Determine the (X, Y) coordinate at the center of the cell enclosing the given text.  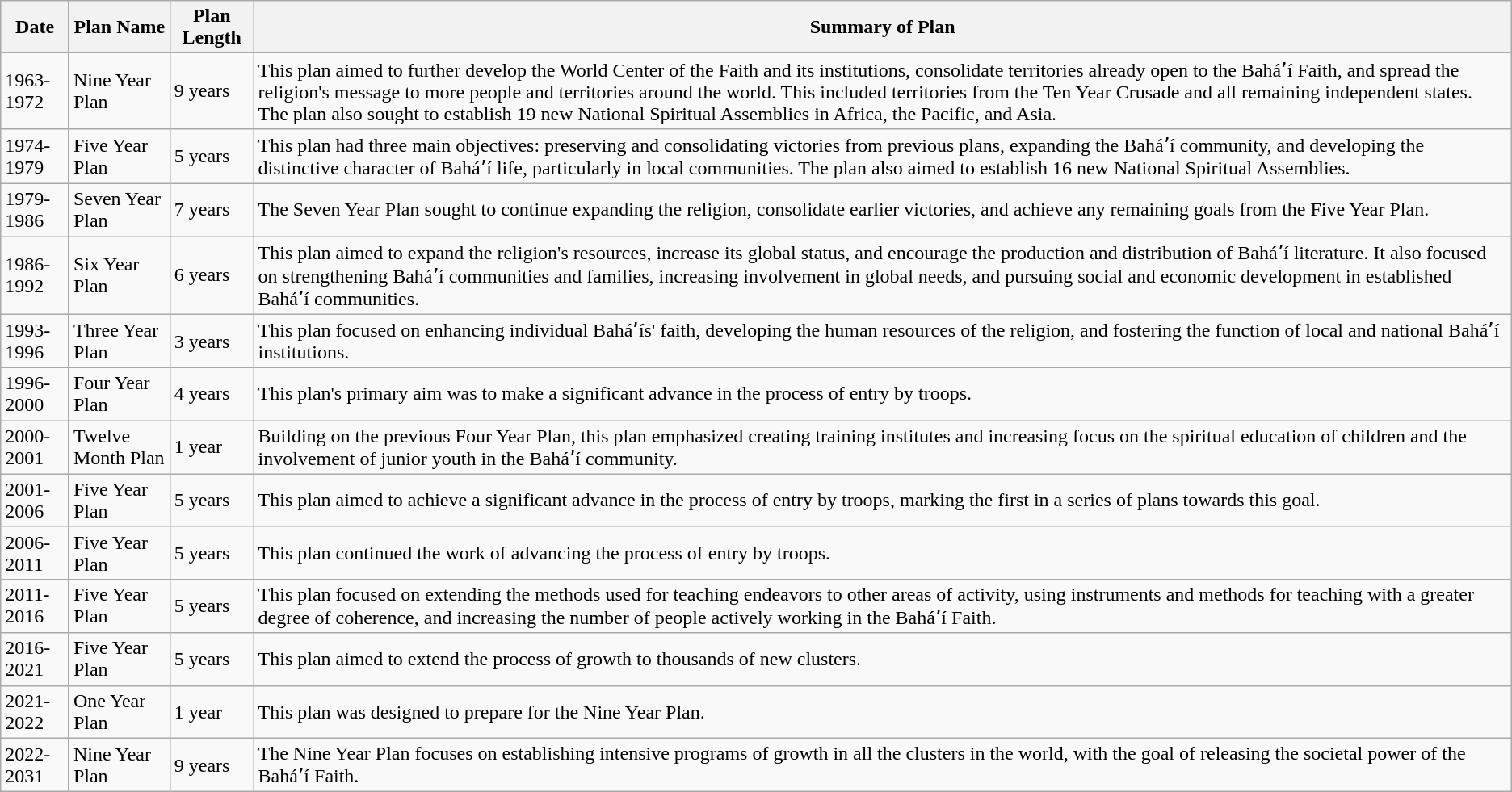
2001-2006 (36, 501)
4 years (212, 394)
This plan's primary aim was to make a significant advance in the process of entry by troops. (882, 394)
Twelve Month Plan (120, 447)
Seven Year Plan (120, 210)
1986-1992 (36, 274)
2000-2001 (36, 447)
One Year Plan (120, 712)
This plan aimed to achieve a significant advance in the process of entry by troops, marking the first in a series of plans towards this goal. (882, 501)
Four Year Plan (120, 394)
This plan continued the work of advancing the process of entry by troops. (882, 552)
2022-2031 (36, 765)
3 years (212, 341)
1996-2000 (36, 394)
Date (36, 27)
2006-2011 (36, 552)
Plan Length (212, 27)
Three Year Plan (120, 341)
2021-2022 (36, 712)
This plan was designed to prepare for the Nine Year Plan. (882, 712)
Six Year Plan (120, 274)
6 years (212, 274)
This plan aimed to extend the process of growth to thousands of new clusters. (882, 659)
1974-1979 (36, 156)
Summary of Plan (882, 27)
1993-1996 (36, 341)
Plan Name (120, 27)
2016-2021 (36, 659)
1963-1972 (36, 91)
7 years (212, 210)
1979-1986 (36, 210)
2011-2016 (36, 606)
